Scan for the cell matching the given text and deliver its [X, Y] coordinate at center. 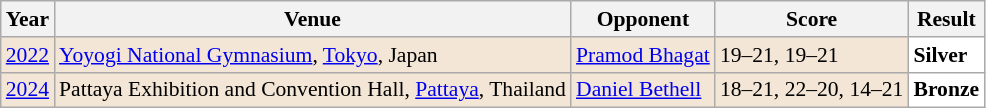
2022 [28, 55]
Result [946, 19]
Score [812, 19]
Silver [946, 55]
Year [28, 19]
2024 [28, 90]
Pattaya Exhibition and Convention Hall, Pattaya, Thailand [312, 90]
Daniel Bethell [643, 90]
19–21, 19–21 [812, 55]
Opponent [643, 19]
18–21, 22–20, 14–21 [812, 90]
Venue [312, 19]
Bronze [946, 90]
Pramod Bhagat [643, 55]
Yoyogi National Gymnasium, Tokyo, Japan [312, 55]
